Pinpoint the cell where the given text exists, returning its (X, Y) midpoint coordinate. 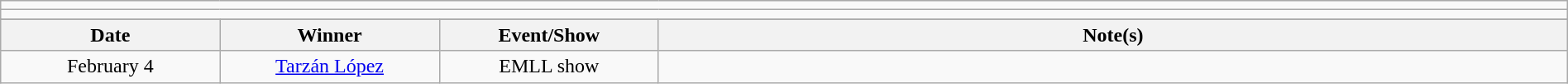
Date (111, 35)
Event/Show (549, 35)
EMLL show (549, 67)
Winner (329, 35)
Tarzán López (329, 67)
Note(s) (1113, 35)
February 4 (111, 67)
